Output the (X, Y) coordinate of the center of the cell containing the given text.  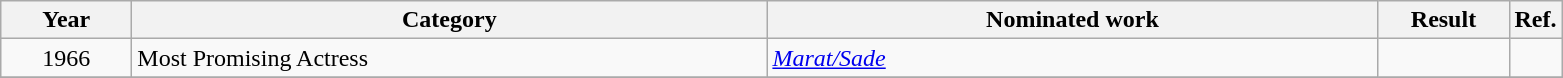
Year (66, 20)
Marat/Sade (1072, 58)
Ref. (1536, 20)
Category (450, 20)
Result (1444, 20)
Most Promising Actress (450, 58)
1966 (66, 58)
Nominated work (1072, 20)
